Identify which cell holds the provided text, then report its [X, Y] central coordinate. 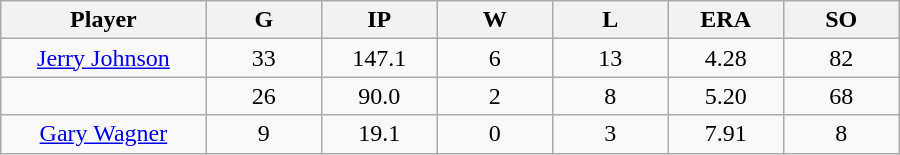
7.91 [726, 134]
W [494, 20]
4.28 [726, 58]
3 [610, 134]
ERA [726, 20]
SO [841, 20]
13 [610, 58]
6 [494, 58]
L [610, 20]
26 [264, 96]
90.0 [380, 96]
G [264, 20]
68 [841, 96]
33 [264, 58]
Gary Wagner [104, 134]
0 [494, 134]
5.20 [726, 96]
147.1 [380, 58]
Player [104, 20]
9 [264, 134]
Jerry Johnson [104, 58]
82 [841, 58]
2 [494, 96]
19.1 [380, 134]
IP [380, 20]
